Detect which cell encompasses the target text, then output its (X, Y) center coordinate. 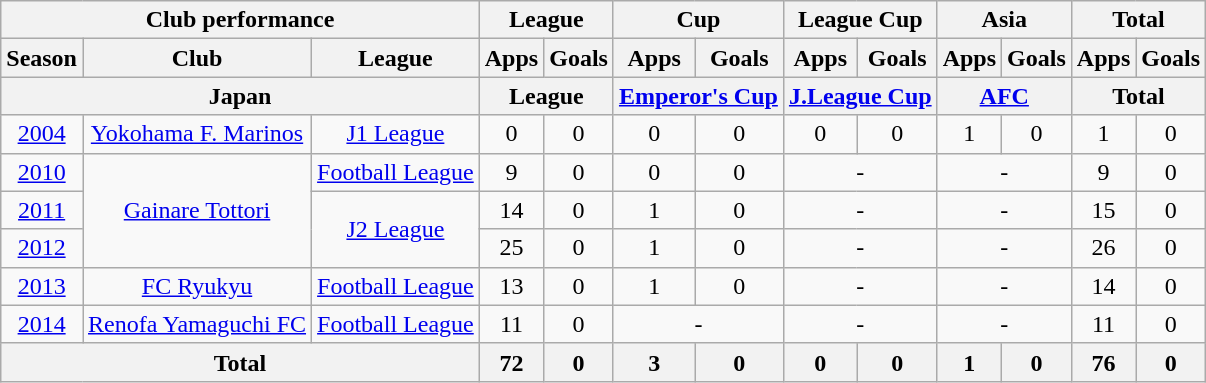
2004 (42, 134)
Club (196, 58)
League Cup (860, 20)
J2 League (396, 229)
Asia (1004, 20)
FC Ryukyu (196, 286)
2014 (42, 324)
Season (42, 58)
72 (511, 362)
13 (511, 286)
Japan (240, 96)
Cup (698, 20)
15 (1103, 210)
26 (1103, 248)
Gainare Tottori (196, 210)
Renofa Yamaguchi FC (196, 324)
2012 (42, 248)
2010 (42, 172)
3 (654, 362)
25 (511, 248)
76 (1103, 362)
J.League Cup (860, 96)
2011 (42, 210)
2013 (42, 286)
J1 League (396, 134)
Club performance (240, 20)
Yokohama F. Marinos (196, 134)
Emperor's Cup (698, 96)
AFC (1004, 96)
